For the text-containing cell, return its midpoint in (x, y) coordinate format. 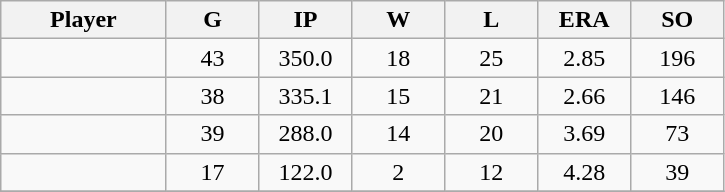
17 (212, 172)
21 (492, 96)
W (398, 20)
G (212, 20)
20 (492, 134)
18 (398, 58)
196 (678, 58)
L (492, 20)
15 (398, 96)
350.0 (306, 58)
Player (84, 20)
12 (492, 172)
73 (678, 134)
2.85 (584, 58)
2 (398, 172)
25 (492, 58)
146 (678, 96)
4.28 (584, 172)
122.0 (306, 172)
3.69 (584, 134)
38 (212, 96)
288.0 (306, 134)
SO (678, 20)
335.1 (306, 96)
2.66 (584, 96)
ERA (584, 20)
IP (306, 20)
43 (212, 58)
14 (398, 134)
